Return the [x, y] coordinate for the center point of the cell that contains the specified text.  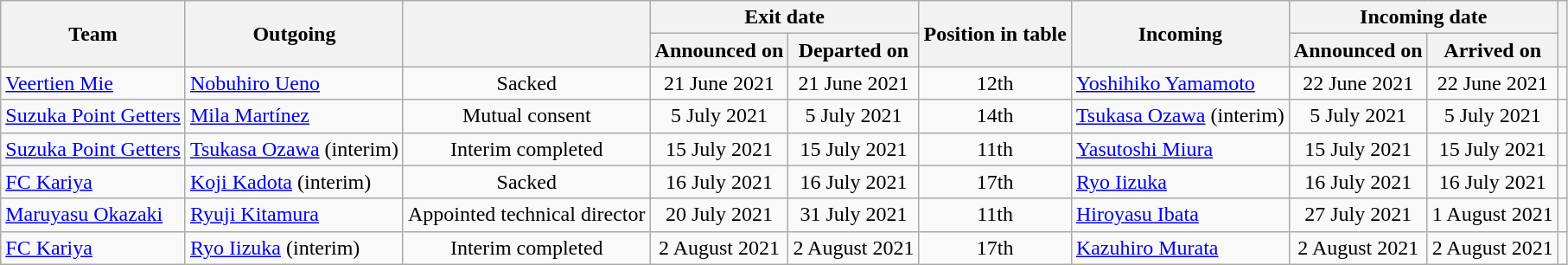
Position in table [995, 34]
Arrived on [1492, 50]
12th [995, 83]
Koji Kadota (interim) [294, 182]
Veertien Mie [93, 83]
Yasutoshi Miura [1180, 149]
Ryuji Kitamura [294, 215]
1 August 2021 [1492, 215]
14th [995, 116]
Kazuhiro Murata [1180, 248]
Ryo Iizuka [1180, 182]
Ryo Iizuka (interim) [294, 248]
Outgoing [294, 34]
Departed on [854, 50]
Maruyasu Okazaki [93, 215]
Incoming date [1423, 17]
Mila Martínez [294, 116]
Team [93, 34]
31 July 2021 [854, 215]
Exit date [785, 17]
Nobuhiro Ueno [294, 83]
Incoming [1180, 34]
Mutual consent [526, 116]
Appointed technical director [526, 215]
Yoshihiko Yamamoto [1180, 83]
27 July 2021 [1358, 215]
Hiroyasu Ibata [1180, 215]
20 July 2021 [719, 215]
